Scan for the cell matching the given text and deliver its [X, Y] coordinate at center. 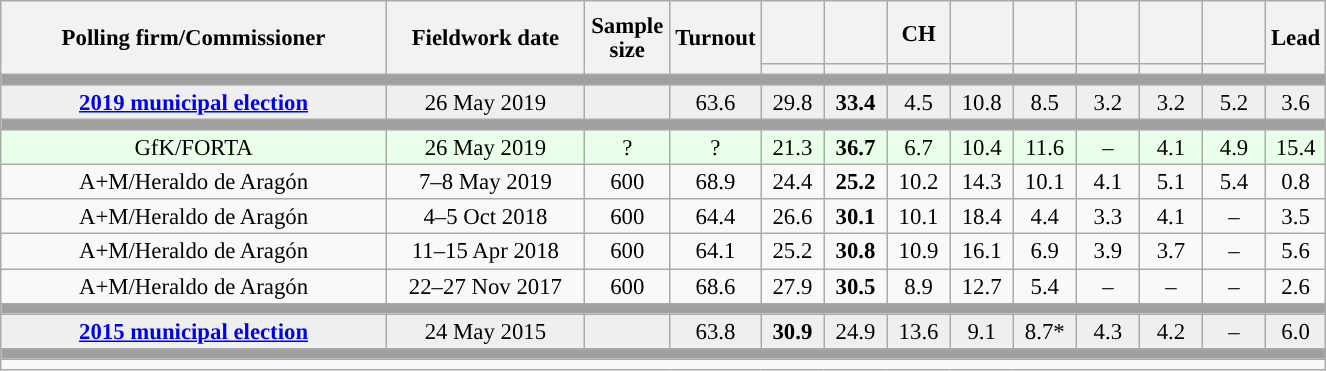
22–27 Nov 2017 [485, 286]
3.6 [1296, 102]
30.5 [856, 286]
30.8 [856, 252]
4.9 [1234, 148]
5.6 [1296, 252]
36.7 [856, 148]
5.2 [1234, 102]
3.9 [1108, 252]
6.9 [1044, 252]
10.4 [982, 148]
24 May 2015 [485, 332]
2.6 [1296, 286]
2015 municipal election [194, 332]
13.6 [918, 332]
14.3 [982, 182]
8.5 [1044, 102]
30.1 [856, 218]
33.4 [856, 102]
7–8 May 2019 [485, 182]
27.9 [792, 286]
Fieldwork date [485, 38]
4.2 [1170, 332]
4.4 [1044, 218]
9.1 [982, 332]
Polling firm/Commissioner [194, 38]
6.0 [1296, 332]
3.5 [1296, 218]
3.7 [1170, 252]
16.1 [982, 252]
64.4 [716, 218]
3.3 [1108, 218]
8.7* [1044, 332]
10.2 [918, 182]
30.9 [792, 332]
29.8 [792, 102]
68.6 [716, 286]
26.6 [792, 218]
6.7 [918, 148]
12.7 [982, 286]
5.1 [1170, 182]
8.9 [918, 286]
10.9 [918, 252]
0.8 [1296, 182]
Sample size [627, 38]
68.9 [716, 182]
Lead [1296, 38]
63.8 [716, 332]
4–5 Oct 2018 [485, 218]
CH [918, 32]
4.3 [1108, 332]
11.6 [1044, 148]
18.4 [982, 218]
24.9 [856, 332]
2019 municipal election [194, 102]
11–15 Apr 2018 [485, 252]
21.3 [792, 148]
Turnout [716, 38]
10.8 [982, 102]
64.1 [716, 252]
63.6 [716, 102]
GfK/FORTA [194, 148]
4.5 [918, 102]
15.4 [1296, 148]
24.4 [792, 182]
